Capture the cell that displays the provided text and extract its (X, Y) central coordinate. 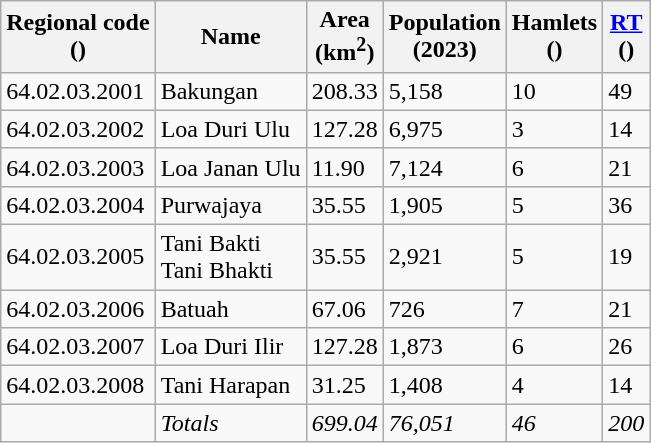
Loa Janan Ulu (230, 167)
200 (626, 423)
Regional code() (78, 37)
Hamlets() (554, 37)
64.02.03.2003 (78, 167)
64.02.03.2006 (78, 309)
64.02.03.2007 (78, 347)
7 (554, 309)
RT() (626, 37)
3 (554, 129)
19 (626, 258)
31.25 (344, 385)
Tani Harapan (230, 385)
46 (554, 423)
76,051 (444, 423)
5,158 (444, 91)
Purwajaya (230, 205)
49 (626, 91)
2,921 (444, 258)
Loa Duri Ilir (230, 347)
6,975 (444, 129)
64.02.03.2005 (78, 258)
4 (554, 385)
Bakungan (230, 91)
67.06 (344, 309)
7,124 (444, 167)
64.02.03.2004 (78, 205)
Area (km2) (344, 37)
699.04 (344, 423)
26 (626, 347)
64.02.03.2001 (78, 91)
Loa Duri Ulu (230, 129)
1,408 (444, 385)
Population (2023) (444, 37)
64.02.03.2002 (78, 129)
1,873 (444, 347)
208.33 (344, 91)
Batuah (230, 309)
36 (626, 205)
64.02.03.2008 (78, 385)
1,905 (444, 205)
Name (230, 37)
Totals (230, 423)
10 (554, 91)
Tani BaktiTani Bhakti (230, 258)
11.90 (344, 167)
726 (444, 309)
